Identify which cell holds the provided text, then report its [X, Y] central coordinate. 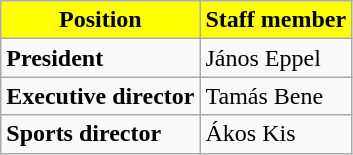
Executive director [100, 96]
Sports director [100, 134]
Ákos Kis [276, 134]
János Eppel [276, 58]
Staff member [276, 20]
Tamás Bene [276, 96]
President [100, 58]
Position [100, 20]
